Pinpoint the cell where the given text exists, returning its (x, y) midpoint coordinate. 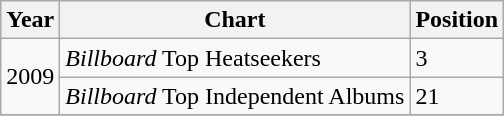
Chart (235, 20)
3 (457, 58)
Billboard Top Heatseekers (235, 58)
21 (457, 96)
Position (457, 20)
Billboard Top Independent Albums (235, 96)
2009 (30, 77)
Year (30, 20)
